Scan for the cell matching the given text and deliver its [x, y] coordinate at center. 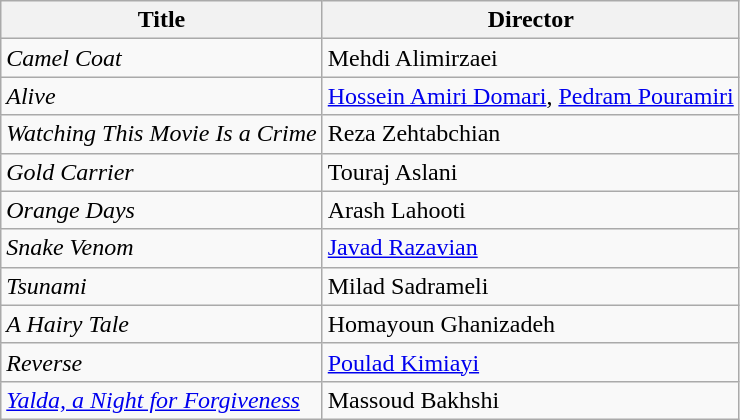
A Hairy Tale [162, 324]
Javad Razavian [530, 248]
Homayoun Ghanizadeh [530, 324]
Arash Lahooti [530, 210]
Camel Coat [162, 58]
Snake Venom [162, 248]
Hossein Amiri Domari, Pedram Pouramiri [530, 96]
Orange Days [162, 210]
Yalda, a Night for Forgiveness [162, 400]
Milad Sadrameli [530, 286]
Massoud Bakhshi [530, 400]
Reza Zehtabchian [530, 134]
Gold Carrier [162, 172]
Mehdi Alimirzaei [530, 58]
Reverse [162, 362]
Director [530, 20]
Poulad Kimiayi [530, 362]
Watching This Movie Is a Crime [162, 134]
Title [162, 20]
Tsunami [162, 286]
Alive [162, 96]
Touraj Aslani [530, 172]
